Identify which cell holds the provided text, then report its [X, Y] central coordinate. 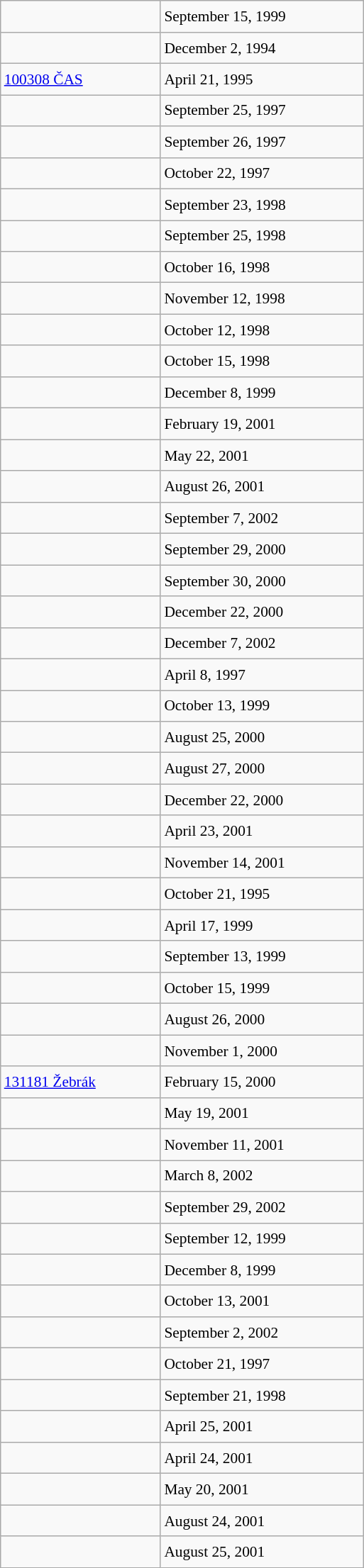
April 24, 2001 [261, 1457]
September 25, 1998 [261, 236]
September 15, 1999 [261, 16]
September 7, 2002 [261, 517]
August 27, 2000 [261, 768]
May 19, 2001 [261, 1113]
September 2, 2002 [261, 1333]
131181 Žebrák [81, 1082]
December 7, 2002 [261, 643]
September 23, 1998 [261, 204]
November 1, 2000 [261, 1051]
September 12, 1999 [261, 1238]
October 21, 1997 [261, 1364]
September 29, 2000 [261, 549]
October 13, 1999 [261, 706]
October 22, 1997 [261, 173]
May 20, 2001 [261, 1489]
February 15, 2000 [261, 1082]
October 12, 1998 [261, 330]
April 25, 2001 [261, 1426]
August 25, 2000 [261, 737]
April 23, 2001 [261, 831]
November 11, 2001 [261, 1144]
September 25, 1997 [261, 111]
August 24, 2001 [261, 1521]
April 8, 1997 [261, 674]
October 15, 1999 [261, 987]
October 16, 1998 [261, 267]
March 8, 2002 [261, 1176]
September 29, 2002 [261, 1207]
October 21, 1995 [261, 894]
October 15, 1998 [261, 361]
December 2, 1994 [261, 47]
August 25, 2001 [261, 1552]
September 21, 1998 [261, 1395]
April 17, 1999 [261, 925]
October 13, 2001 [261, 1301]
April 21, 1995 [261, 79]
August 26, 2001 [261, 486]
August 26, 2000 [261, 1019]
100308 ČAS [81, 79]
May 22, 2001 [261, 455]
September 30, 2000 [261, 581]
September 26, 1997 [261, 142]
November 12, 1998 [261, 298]
February 19, 2001 [261, 424]
November 14, 2001 [261, 863]
September 13, 1999 [261, 956]
